From the cell containing the given text, extract its center point as (x, y) coordinate. 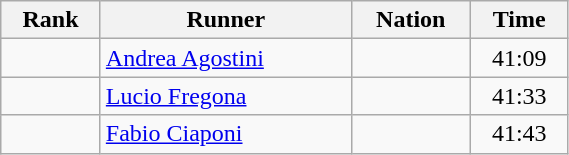
Nation (410, 20)
Andrea Agostini (226, 58)
41:33 (519, 96)
41:43 (519, 134)
41:09 (519, 58)
Rank (51, 20)
Fabio Ciaponi (226, 134)
Lucio Fregona (226, 96)
Runner (226, 20)
Time (519, 20)
